Detect which cell encompasses the target text, then output its (x, y) center coordinate. 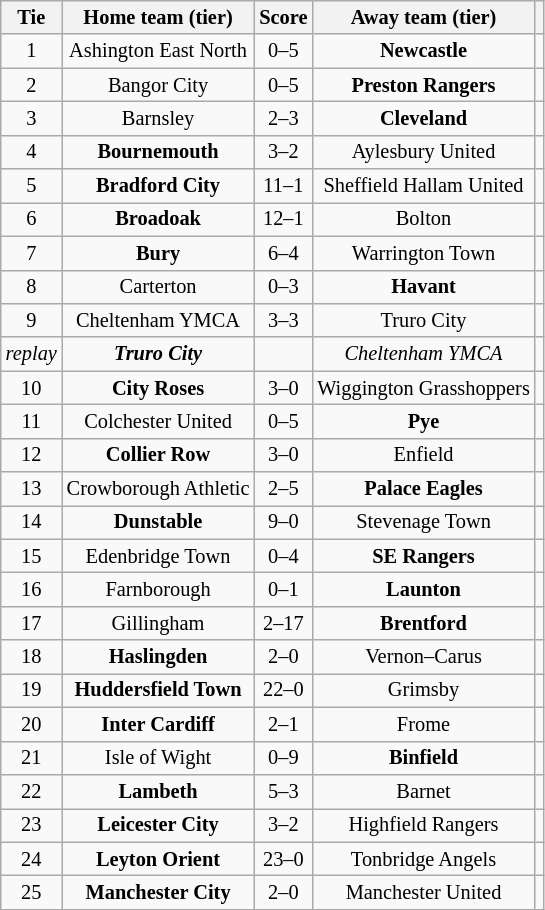
2–17 (283, 623)
Barnsley (158, 118)
Cleveland (423, 118)
Barnet (423, 791)
Sheffield Hallam United (423, 186)
24 (32, 859)
10 (32, 388)
23–0 (283, 859)
22 (32, 791)
11–1 (283, 186)
5–3 (283, 791)
City Roses (158, 388)
Bournemouth (158, 152)
Frome (423, 724)
12 (32, 455)
Pye (423, 421)
Manchester City (158, 892)
23 (32, 825)
4 (32, 152)
12–1 (283, 219)
Vernon–Carus (423, 657)
2–1 (283, 724)
Bury (158, 253)
Colchester United (158, 421)
SE Rangers (423, 556)
Collier Row (158, 455)
6–4 (283, 253)
19 (32, 690)
21 (32, 758)
Warrington Town (423, 253)
5 (32, 186)
13 (32, 489)
9 (32, 320)
Preston Rangers (423, 85)
replay (32, 354)
Crowborough Athletic (158, 489)
6 (32, 219)
Binfield (423, 758)
Palace Eagles (423, 489)
Bangor City (158, 85)
15 (32, 556)
Away team (tier) (423, 17)
2–3 (283, 118)
Enfield (423, 455)
Gillingham (158, 623)
Highfield Rangers (423, 825)
18 (32, 657)
17 (32, 623)
Inter Cardiff (158, 724)
Leicester City (158, 825)
22–0 (283, 690)
Leyton Orient (158, 859)
0–1 (283, 589)
0–4 (283, 556)
Haslingden (158, 657)
0–9 (283, 758)
Dunstable (158, 522)
Farnborough (158, 589)
7 (32, 253)
8 (32, 287)
Bradford City (158, 186)
9–0 (283, 522)
Home team (tier) (158, 17)
Brentford (423, 623)
Lambeth (158, 791)
14 (32, 522)
Havant (423, 287)
Launton (423, 589)
Isle of Wight (158, 758)
Stevenage Town (423, 522)
Tie (32, 17)
2 (32, 85)
Broadoak (158, 219)
2–5 (283, 489)
Manchester United (423, 892)
Grimsby (423, 690)
Wiggington Grasshoppers (423, 388)
1 (32, 51)
Bolton (423, 219)
Huddersfield Town (158, 690)
11 (32, 421)
Carterton (158, 287)
Tonbridge Angels (423, 859)
Ashington East North (158, 51)
Aylesbury United (423, 152)
0–3 (283, 287)
3–3 (283, 320)
25 (32, 892)
Newcastle (423, 51)
Score (283, 17)
16 (32, 589)
20 (32, 724)
3 (32, 118)
Edenbridge Town (158, 556)
